Search for the cell housing the specified text and yield its [x, y] center coordinate. 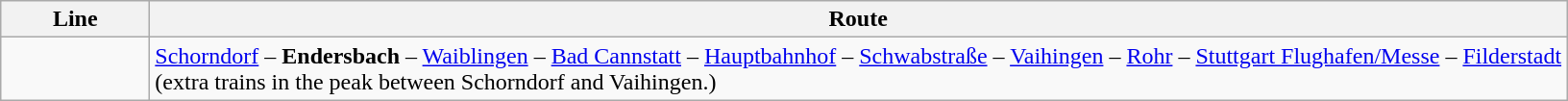
Route [859, 19]
Line [75, 19]
